Search for the cell housing the specified text and yield its (X, Y) center coordinate. 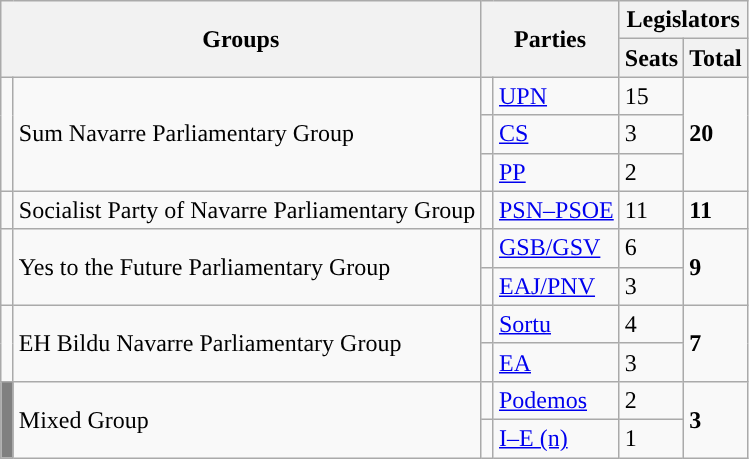
Yes to the Future Parliamentary Group (247, 267)
9 (716, 267)
EA (556, 362)
Sum Navarre Parliamentary Group (247, 134)
Podemos (556, 400)
1 (651, 438)
EH Bildu Navarre Parliamentary Group (247, 343)
UPN (556, 96)
PP (556, 172)
Legislators (683, 20)
Groups (241, 39)
Parties (550, 39)
Socialist Party of Navarre Parliamentary Group (247, 210)
Total (716, 58)
CS (556, 134)
7 (716, 343)
Mixed Group (247, 419)
20 (716, 134)
Sortu (556, 324)
I–E (n) (556, 438)
Seats (651, 58)
PSN–PSOE (556, 210)
15 (651, 96)
EAJ/PNV (556, 286)
GSB/GSV (556, 248)
6 (651, 248)
4 (651, 324)
